Find where the given text appears and provide that cell's center as (X, Y) coordinate. 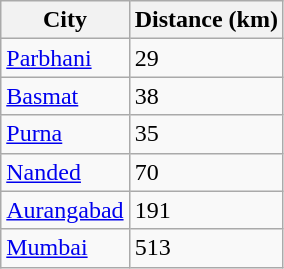
Basmat (65, 96)
Parbhani (65, 58)
Mumbai (65, 248)
Distance (km) (206, 20)
70 (206, 172)
City (65, 20)
38 (206, 96)
Purna (65, 134)
191 (206, 210)
29 (206, 58)
Aurangabad (65, 210)
35 (206, 134)
Nanded (65, 172)
513 (206, 248)
